For the text-containing cell, return its midpoint in (X, Y) coordinate format. 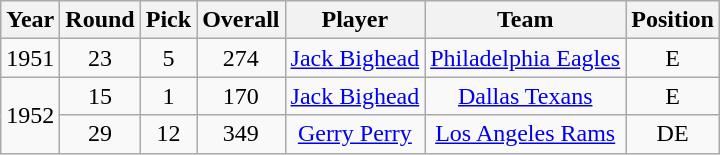
170 (241, 96)
Overall (241, 20)
29 (100, 134)
1951 (30, 58)
Philadelphia Eagles (526, 58)
Dallas Texans (526, 96)
1952 (30, 115)
349 (241, 134)
Gerry Perry (355, 134)
Pick (168, 20)
Position (673, 20)
15 (100, 96)
5 (168, 58)
Player (355, 20)
Year (30, 20)
Los Angeles Rams (526, 134)
Team (526, 20)
Round (100, 20)
23 (100, 58)
1 (168, 96)
DE (673, 134)
12 (168, 134)
274 (241, 58)
